Find where the given text appears and provide that cell's center as [x, y] coordinate. 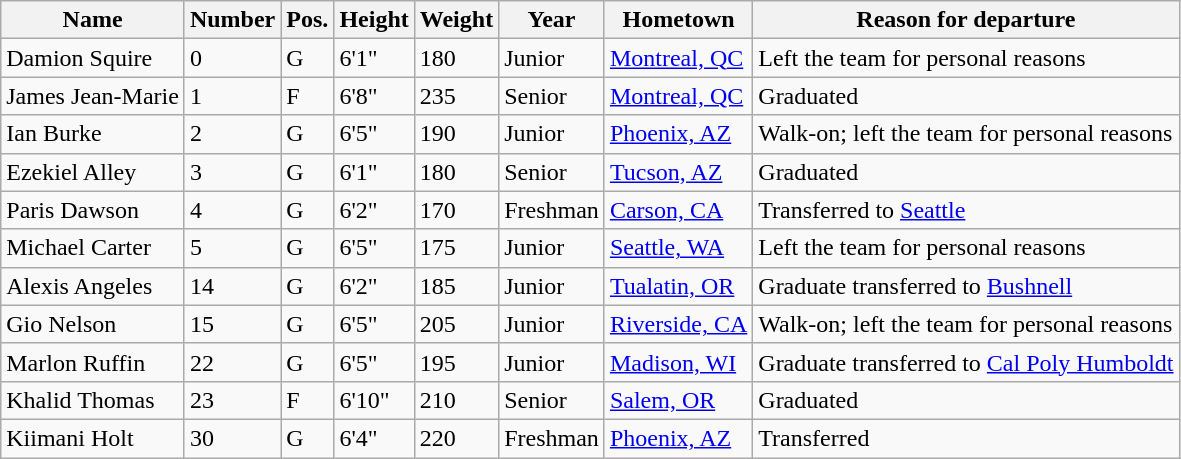
Ian Burke [93, 134]
235 [456, 96]
Marlon Ruffin [93, 362]
14 [232, 286]
205 [456, 324]
Year [552, 20]
185 [456, 286]
170 [456, 210]
Graduate transferred to Bushnell [966, 286]
Seattle, WA [678, 248]
190 [456, 134]
Transferred to Seattle [966, 210]
Tualatin, OR [678, 286]
Reason for departure [966, 20]
6'4" [374, 438]
Salem, OR [678, 400]
210 [456, 400]
Name [93, 20]
James Jean-Marie [93, 96]
5 [232, 248]
4 [232, 210]
195 [456, 362]
Ezekiel Alley [93, 172]
15 [232, 324]
Madison, WI [678, 362]
Damion Squire [93, 58]
Hometown [678, 20]
Gio Nelson [93, 324]
220 [456, 438]
Graduate transferred to Cal Poly Humboldt [966, 362]
Pos. [308, 20]
6'8" [374, 96]
2 [232, 134]
23 [232, 400]
Number [232, 20]
Riverside, CA [678, 324]
1 [232, 96]
Tucson, AZ [678, 172]
Height [374, 20]
175 [456, 248]
Carson, CA [678, 210]
3 [232, 172]
0 [232, 58]
6'10" [374, 400]
Alexis Angeles [93, 286]
Michael Carter [93, 248]
Weight [456, 20]
Kiimani Holt [93, 438]
22 [232, 362]
Paris Dawson [93, 210]
Transferred [966, 438]
30 [232, 438]
Khalid Thomas [93, 400]
